Search for the cell housing the specified text and yield its [x, y] center coordinate. 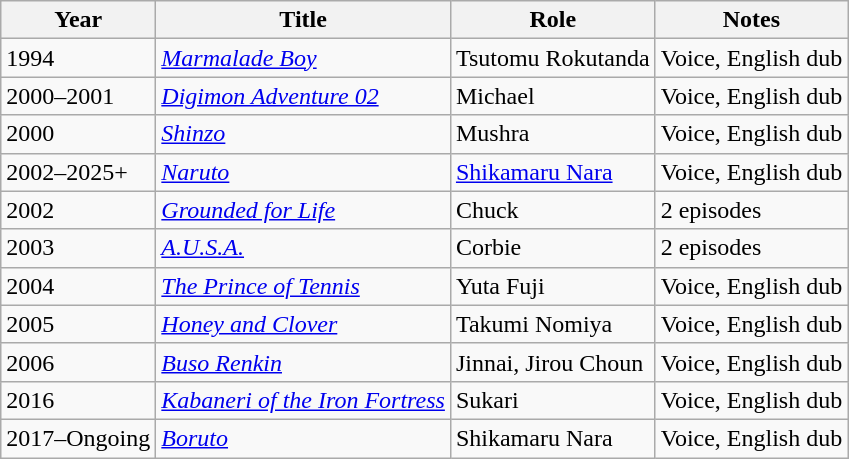
A.U.S.A. [304, 248]
Buso Renkin [304, 362]
Title [304, 20]
2004 [78, 286]
Year [78, 20]
2003 [78, 248]
Sukari [552, 400]
Michael [552, 96]
Mushra [552, 134]
2000 [78, 134]
2016 [78, 400]
Grounded for Life [304, 210]
Corbie [552, 248]
2006 [78, 362]
Chuck [552, 210]
Honey and Clover [304, 324]
Digimon Adventure 02 [304, 96]
Boruto [304, 438]
Notes [752, 20]
Kabaneri of the Iron Fortress [304, 400]
Yuta Fuji [552, 286]
1994 [78, 58]
Jinnai, Jirou Choun [552, 362]
2000–2001 [78, 96]
2002–2025+ [78, 172]
2002 [78, 210]
2017–Ongoing [78, 438]
Naruto [304, 172]
Marmalade Boy [304, 58]
2005 [78, 324]
Takumi Nomiya [552, 324]
The Prince of Tennis [304, 286]
Role [552, 20]
Shinzo [304, 134]
Tsutomu Rokutanda [552, 58]
